For the text-containing cell, return its midpoint in [X, Y] coordinate format. 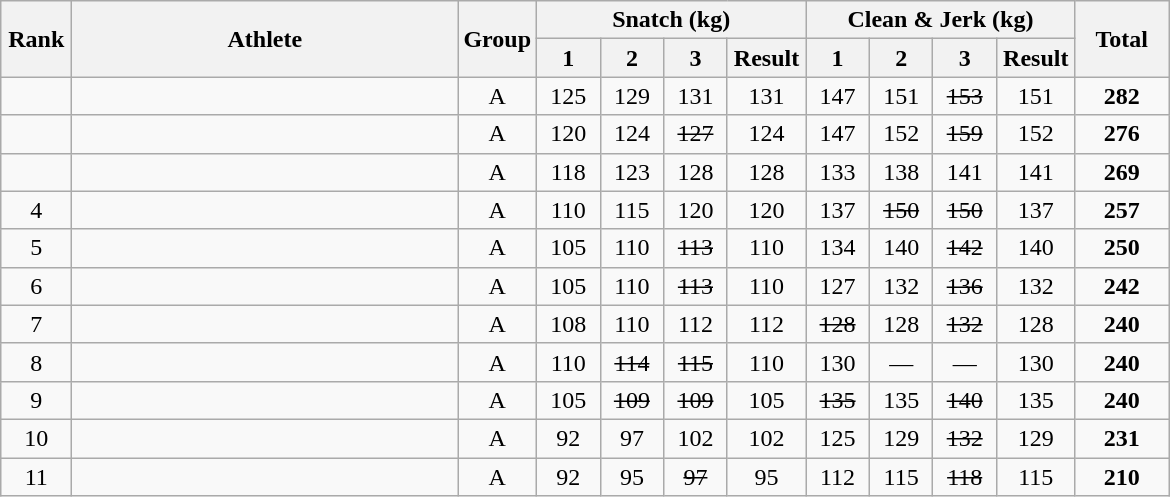
10 [36, 438]
138 [901, 172]
282 [1122, 96]
Rank [36, 39]
231 [1122, 438]
7 [36, 324]
136 [965, 286]
Total [1122, 39]
5 [36, 248]
Snatch (kg) [672, 20]
11 [36, 477]
269 [1122, 172]
4 [36, 210]
276 [1122, 134]
Athlete [265, 39]
8 [36, 362]
210 [1122, 477]
153 [965, 96]
159 [965, 134]
9 [36, 400]
134 [838, 248]
Clean & Jerk (kg) [940, 20]
250 [1122, 248]
123 [632, 172]
142 [965, 248]
108 [569, 324]
242 [1122, 286]
133 [838, 172]
114 [632, 362]
6 [36, 286]
Group [498, 39]
257 [1122, 210]
